Detect which cell encompasses the target text, then output its [X, Y] center coordinate. 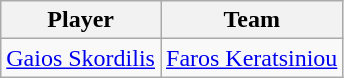
Player [81, 20]
Gaios Skordilis [81, 58]
Faros Keratsiniou [251, 58]
Team [251, 20]
